Scan for the cell matching the given text and deliver its [X, Y] coordinate at center. 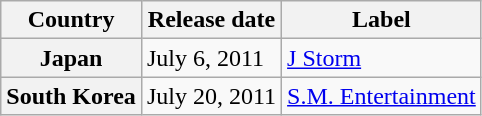
S.M. Entertainment [382, 96]
July 20, 2011 [211, 96]
Release date [211, 20]
J Storm [382, 58]
South Korea [72, 96]
Country [72, 20]
July 6, 2011 [211, 58]
Japan [72, 58]
Label [382, 20]
